Return [X, Y] of the center of cell containing provided text 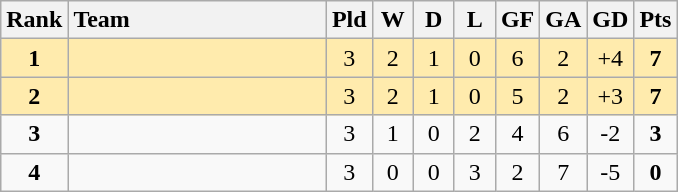
+3 [610, 96]
GF [517, 20]
GD [610, 20]
-2 [610, 134]
W [392, 20]
D [434, 20]
5 [517, 96]
Pts [656, 20]
L [474, 20]
-5 [610, 172]
GA [564, 20]
+4 [610, 58]
Rank [34, 20]
Pld [349, 20]
Team [198, 20]
